Identify which cell holds the provided text, then report its (x, y) central coordinate. 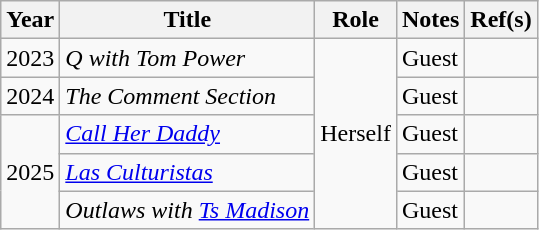
The Comment Section (188, 96)
2024 (30, 96)
2023 (30, 58)
Role (356, 20)
Las Culturistas (188, 172)
Year (30, 20)
2025 (30, 172)
Notes (430, 20)
Title (188, 20)
Herself (356, 134)
Outlaws with Ts Madison (188, 210)
Ref(s) (501, 20)
Call Her Daddy (188, 134)
Q with Tom Power (188, 58)
